Return the [x, y] coordinate for the center point of the cell that contains the specified text.  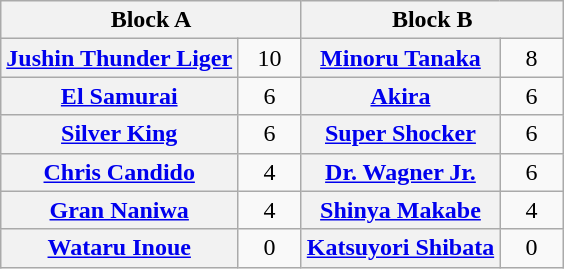
Dr. Wagner Jr. [400, 172]
Katsuyori Shibata [400, 248]
Minoru Tanaka [400, 58]
Gran Naniwa [120, 210]
10 [270, 58]
Akira [400, 96]
Chris Candido [120, 172]
Silver King [120, 134]
El Samurai [120, 96]
Shinya Makabe [400, 210]
Super Shocker [400, 134]
Jushin Thunder Liger [120, 58]
Wataru Inoue [120, 248]
8 [532, 58]
Block B [432, 20]
Block A [151, 20]
